Find where the given text appears and provide that cell's center as (X, Y) coordinate. 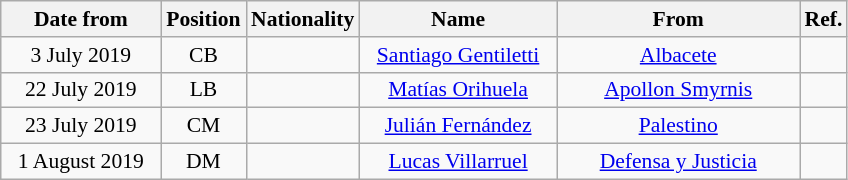
LB (204, 90)
Apollon Smyrnis (678, 90)
Position (204, 19)
Name (458, 19)
23 July 2019 (81, 126)
CB (204, 55)
Nationality (302, 19)
Santiago Gentiletti (458, 55)
DM (204, 162)
Ref. (824, 19)
Matías Orihuela (458, 90)
Albacete (678, 55)
Palestino (678, 126)
CM (204, 126)
Julián Fernández (458, 126)
From (678, 19)
22 July 2019 (81, 90)
Defensa y Justicia (678, 162)
1 August 2019 (81, 162)
Lucas Villarruel (458, 162)
3 July 2019 (81, 55)
Date from (81, 19)
